Return the (X, Y) coordinate for the center point of the cell that contains the specified text.  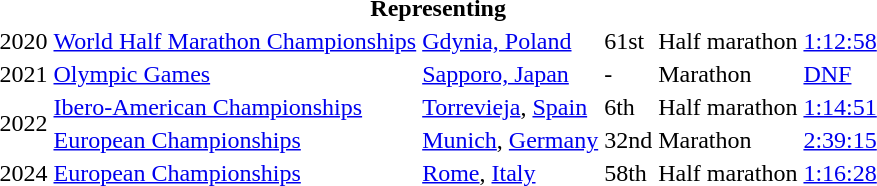
Munich, Germany (510, 140)
World Half Marathon Championships (235, 41)
6th (628, 107)
61st (628, 41)
Gdynia, Poland (510, 41)
Olympic Games (235, 74)
- (628, 74)
Sapporo, Japan (510, 74)
32nd (628, 140)
Ibero-American Championships (235, 107)
European Championships (235, 140)
Torrevieja, Spain (510, 107)
